Detect which cell encompasses the target text, then output its (x, y) center coordinate. 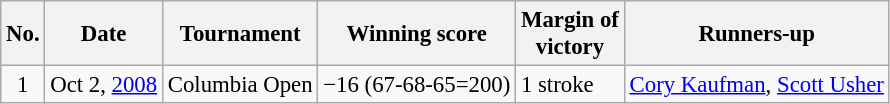
Tournament (240, 34)
Margin ofvictory (570, 34)
Date (104, 34)
1 (23, 85)
1 stroke (570, 85)
−16 (67-68-65=200) (417, 85)
Runners-up (756, 34)
No. (23, 34)
Oct 2, 2008 (104, 85)
Cory Kaufman, Scott Usher (756, 85)
Columbia Open (240, 85)
Winning score (417, 34)
